Return (x, y) of the center of cell containing provided text 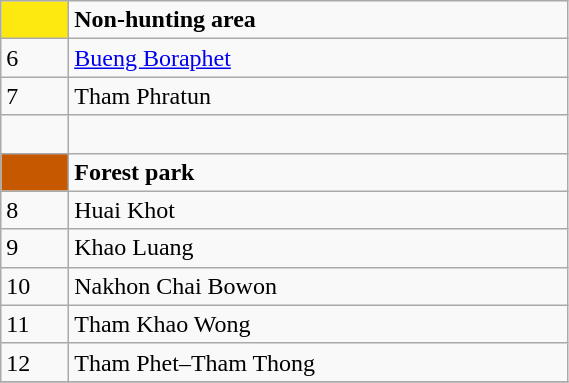
Tham Phet–Tham Thong (318, 362)
Huai Khot (318, 210)
Tham Phratun (318, 96)
Non-hunting area (318, 20)
12 (35, 362)
11 (35, 324)
Khao Luang (318, 248)
7 (35, 96)
Forest park (318, 172)
Bueng Boraphet (318, 58)
10 (35, 286)
9 (35, 248)
6 (35, 58)
Nakhon Chai Bowon (318, 286)
8 (35, 210)
Tham Khao Wong (318, 324)
